Find where the given text appears and provide that cell's center as [x, y] coordinate. 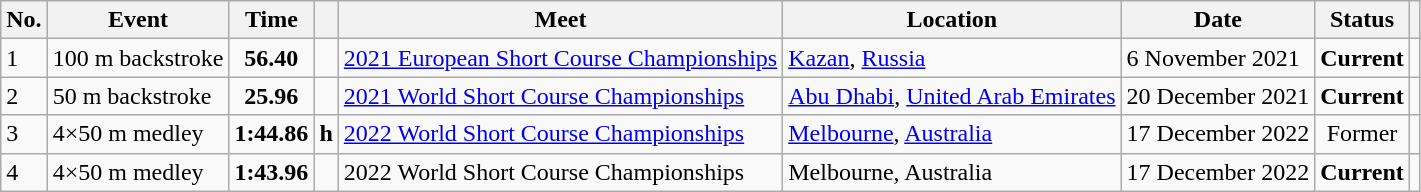
1:43.96 [272, 172]
50 m backstroke [138, 96]
Kazan, Russia [952, 58]
Abu Dhabi, United Arab Emirates [952, 96]
2 [24, 96]
3 [24, 134]
Time [272, 20]
h [326, 134]
1:44.86 [272, 134]
2021 European Short Course Championships [560, 58]
4 [24, 172]
Date [1218, 20]
Meet [560, 20]
1 [24, 58]
56.40 [272, 58]
Location [952, 20]
Former [1362, 134]
6 November 2021 [1218, 58]
No. [24, 20]
20 December 2021 [1218, 96]
100 m backstroke [138, 58]
Event [138, 20]
25.96 [272, 96]
2021 World Short Course Championships [560, 96]
Status [1362, 20]
